Find where the given text appears and provide that cell's center as (x, y) coordinate. 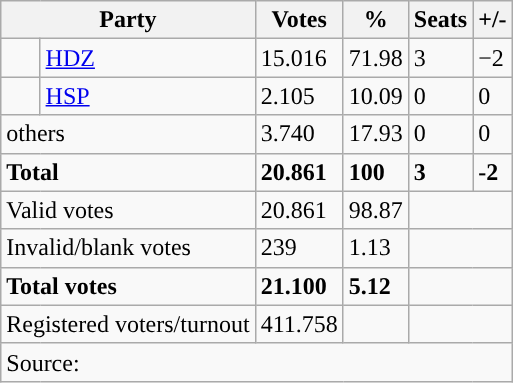
411.758 (299, 324)
239 (299, 248)
15.016 (299, 58)
2.105 (299, 96)
21.100 (299, 286)
98.87 (376, 210)
100 (376, 172)
10.09 (376, 96)
1.13 (376, 248)
% (376, 20)
others (128, 134)
HSP (148, 96)
Party (128, 20)
+/- (492, 20)
−2 (492, 58)
Seats (440, 20)
71.98 (376, 58)
3.740 (299, 134)
Source: (256, 362)
Valid votes (128, 210)
Votes (299, 20)
-2 (492, 172)
5.12 (376, 286)
Registered voters/turnout (128, 324)
17.93 (376, 134)
Total votes (128, 286)
Invalid/blank votes (128, 248)
HDZ (148, 58)
Total (128, 172)
